Output the (x, y) coordinate of the center of the cell containing the given text.  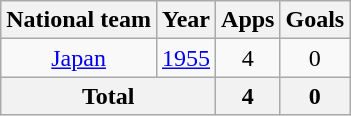
National team (79, 20)
1955 (186, 58)
Year (186, 20)
Goals (315, 20)
Total (108, 96)
Apps (248, 20)
Japan (79, 58)
